Return [X, Y] of the center of cell containing provided text 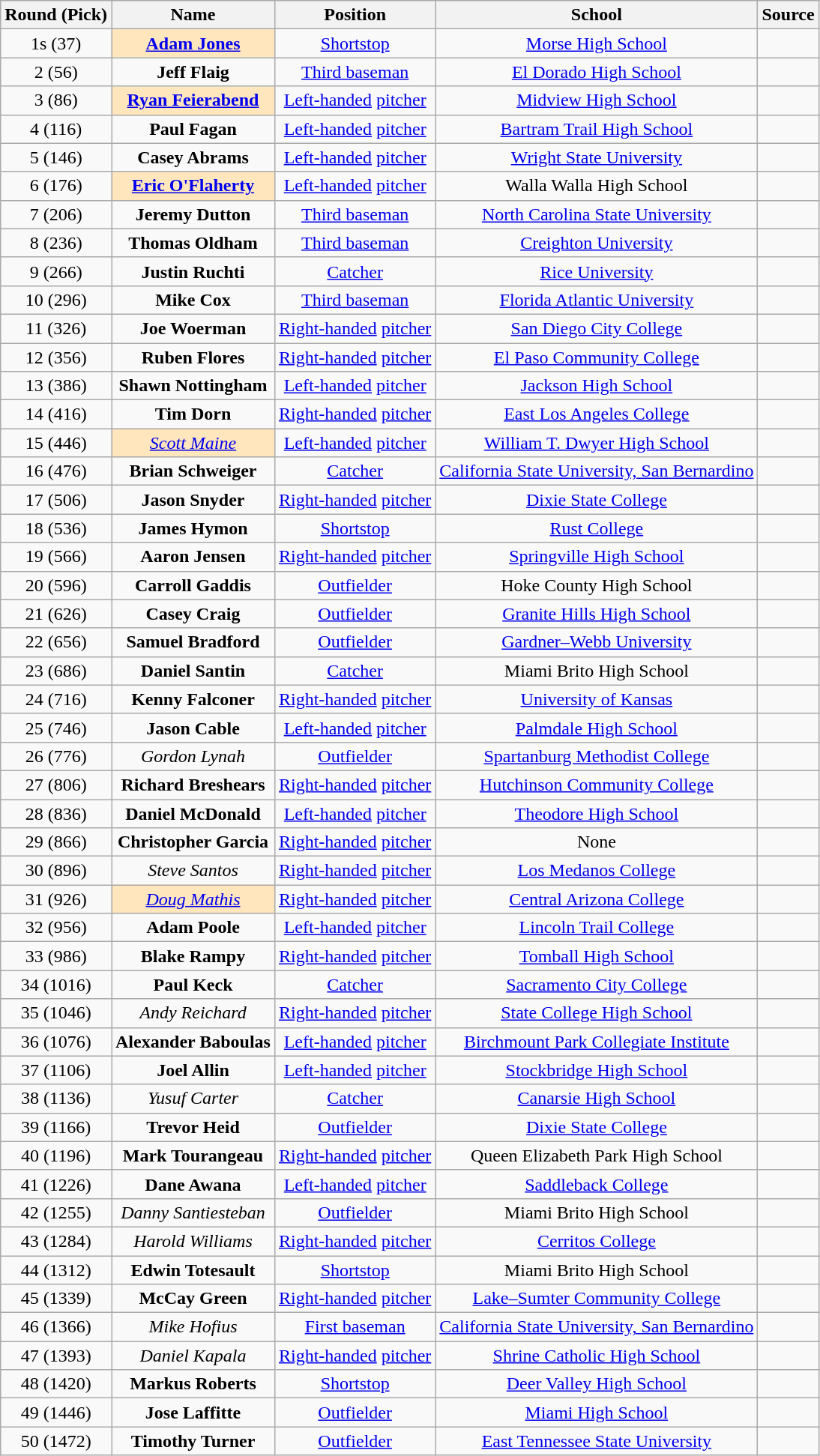
University of Kansas [597, 699]
Hoke County High School [597, 585]
Dane Awana [193, 1184]
Canarsie High School [597, 1099]
25 (746) [56, 728]
Spartanburg Methodist College [597, 756]
Daniel McDonald [193, 813]
Rust College [597, 528]
26 (776) [56, 756]
James Hymon [193, 528]
Edwin Totesault [193, 1270]
First baseman [355, 1327]
Mike Cox [193, 300]
Central Arizona College [597, 899]
46 (1366) [56, 1327]
31 (926) [56, 899]
Markus Roberts [193, 1384]
Doug Mathis [193, 899]
Shawn Nottingham [193, 386]
Jeremy Dutton [193, 214]
Yusuf Carter [193, 1099]
5 (146) [56, 157]
45 (1339) [56, 1299]
Los Medanos College [597, 871]
22 (656) [56, 642]
McCay Green [193, 1299]
Mark Tourangeau [193, 1156]
Jose Laffitte [193, 1413]
Birchmount Park Collegiate Institute [597, 1042]
Position [355, 15]
Gordon Lynah [193, 756]
36 (1076) [56, 1042]
Aaron Jensen [193, 557]
40 (1196) [56, 1156]
Samuel Bradford [193, 642]
Source [789, 15]
41 (1226) [56, 1184]
Tomball High School [597, 956]
17 (506) [56, 500]
Blake Rampy [193, 956]
3 (86) [56, 100]
Saddleback College [597, 1184]
School [597, 15]
William T. Dwyer High School [597, 443]
Steve Santos [193, 871]
29 (866) [56, 842]
48 (1420) [56, 1384]
Paul Fagan [193, 129]
Lake–Sumter Community College [597, 1299]
Palmdale High School [597, 728]
Round (Pick) [56, 15]
Walla Walla High School [597, 186]
24 (716) [56, 699]
Daniel Kapala [193, 1356]
Florida Atlantic University [597, 300]
Jason Cable [193, 728]
9 (266) [56, 271]
2 (56) [56, 72]
Paul Keck [193, 985]
Queen Elizabeth Park High School [597, 1156]
Wright State University [597, 157]
18 (536) [56, 528]
Theodore High School [597, 813]
12 (356) [56, 357]
19 (566) [56, 557]
50 (1472) [56, 1441]
44 (1312) [56, 1270]
Shrine Catholic High School [597, 1356]
42 (1255) [56, 1212]
Cerritos College [597, 1241]
Ruben Flores [193, 357]
Bartram Trail High School [597, 129]
Adam Poole [193, 928]
Morse High School [597, 43]
Scott Maine [193, 443]
Casey Abrams [193, 157]
Jeff Flaig [193, 72]
10 (296) [56, 300]
Alexander Baboulas [193, 1042]
Kenny Falconer [193, 699]
Miami High School [597, 1413]
16 (476) [56, 471]
North Carolina State University [597, 214]
Thomas Oldham [193, 243]
Hutchinson Community College [597, 785]
Joel Allin [193, 1070]
Granite Hills High School [597, 614]
23 (686) [56, 671]
El Paso Community College [597, 357]
Ryan Feierabend [193, 100]
None [597, 842]
32 (956) [56, 928]
Daniel Santin [193, 671]
Trevor Heid [193, 1127]
El Dorado High School [597, 72]
Sacramento City College [597, 985]
Jason Snyder [193, 500]
Christopher Garcia [193, 842]
Justin Ruchti [193, 271]
Richard Breshears [193, 785]
33 (986) [56, 956]
Midview High School [597, 100]
Mike Hofius [193, 1327]
East Tennessee State University [597, 1441]
6 (176) [56, 186]
Lincoln Trail College [597, 928]
39 (1166) [56, 1127]
49 (1446) [56, 1413]
Jackson High School [597, 386]
Creighton University [597, 243]
Harold Williams [193, 1241]
Rice University [597, 271]
11 (326) [56, 328]
43 (1284) [56, 1241]
28 (836) [56, 813]
Carroll Gaddis [193, 585]
Timothy Turner [193, 1441]
14 (416) [56, 414]
37 (1106) [56, 1070]
Stockbridge High School [597, 1070]
4 (116) [56, 129]
30 (896) [56, 871]
Andy Reichard [193, 1013]
Eric O'Flaherty [193, 186]
34 (1016) [56, 985]
8 (236) [56, 243]
Name [193, 15]
Tim Dorn [193, 414]
47 (1393) [56, 1356]
Deer Valley High School [597, 1384]
Casey Craig [193, 614]
20 (596) [56, 585]
35 (1046) [56, 1013]
Danny Santiesteban [193, 1212]
State College High School [597, 1013]
21 (626) [56, 614]
East Los Angeles College [597, 414]
27 (806) [56, 785]
15 (446) [56, 443]
13 (386) [56, 386]
Adam Jones [193, 43]
Joe Woerman [193, 328]
7 (206) [56, 214]
San Diego City College [597, 328]
Gardner–Webb University [597, 642]
Springville High School [597, 557]
1s (37) [56, 43]
Brian Schweiger [193, 471]
38 (1136) [56, 1099]
